Scan for the cell matching the given text and deliver its [x, y] coordinate at center. 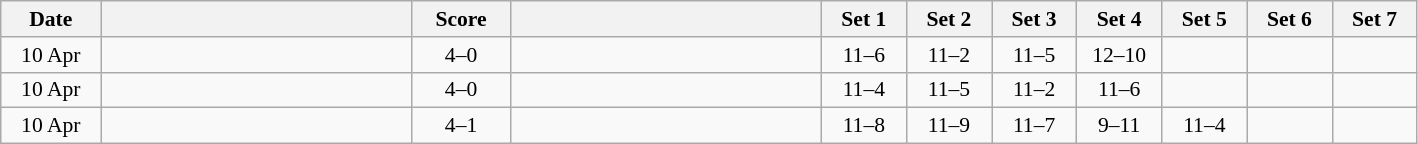
Set 3 [1034, 19]
4–1 [461, 126]
Set 4 [1120, 19]
11–9 [948, 126]
Set 6 [1290, 19]
11–7 [1034, 126]
Set 1 [864, 19]
Score [461, 19]
Set 7 [1374, 19]
11–8 [864, 126]
9–11 [1120, 126]
12–10 [1120, 55]
Set 5 [1204, 19]
Date [51, 19]
Set 2 [948, 19]
